For the text-containing cell, return its midpoint in (X, Y) coordinate format. 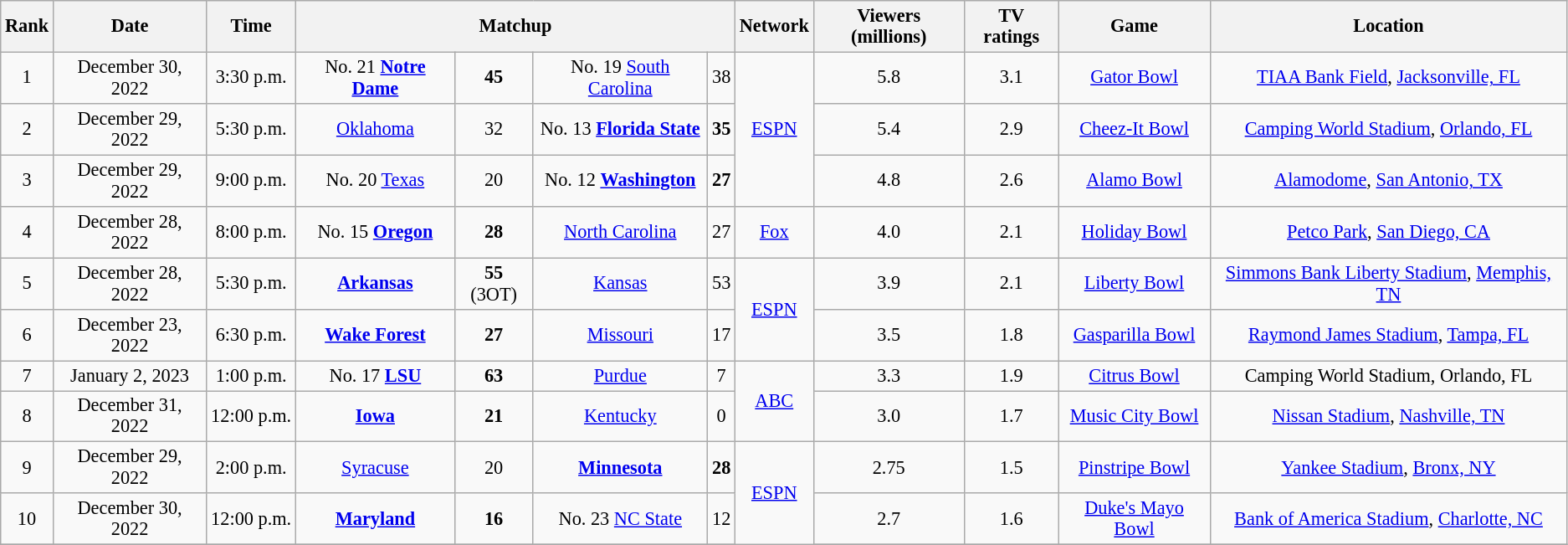
No. 20 Texas (375, 181)
53 (721, 283)
Fox (775, 231)
2.7 (889, 519)
Time (251, 27)
Kansas (621, 283)
1.5 (1011, 467)
55 (3OT) (494, 283)
Liberty Bowl (1135, 283)
No. 21 Notre Dame (375, 77)
Network (775, 27)
No. 23 NC State (621, 519)
No. 15 Oregon (375, 231)
January 2, 2023 (130, 375)
Cheez-It Bowl (1135, 129)
Matchup (515, 27)
Rank (27, 27)
December 23, 2022 (130, 335)
63 (494, 375)
16 (494, 519)
Holiday Bowl (1135, 231)
No. 12 Washington (621, 181)
Music City Bowl (1135, 415)
1 (27, 77)
Bank of America Stadium, Charlotte, NC (1389, 519)
No. 17 LSU (375, 375)
Kentucky (621, 415)
3.3 (889, 375)
Alamo Bowl (1135, 181)
Alamodome, San Antonio, TX (1389, 181)
North Carolina (621, 231)
32 (494, 129)
Yankee Stadium, Bronx, NY (1389, 467)
9:00 p.m. (251, 181)
2.9 (1011, 129)
1:00 p.m. (251, 375)
1.9 (1011, 375)
Gasparilla Bowl (1135, 335)
1.7 (1011, 415)
4.0 (889, 231)
Citrus Bowl (1135, 375)
Maryland (375, 519)
45 (494, 77)
Simmons Bank Liberty Stadium, Memphis, TN (1389, 283)
12 (721, 519)
No. 19 South Carolina (621, 77)
38 (721, 77)
1.8 (1011, 335)
ABC (775, 400)
1.6 (1011, 519)
3:30 p.m. (251, 77)
4.8 (889, 181)
Arkansas (375, 283)
5 (27, 283)
Purdue (621, 375)
TIAA Bank Field, Jacksonville, FL (1389, 77)
3 (27, 181)
2 (27, 129)
Pinstripe Bowl (1135, 467)
Location (1389, 27)
Wake Forest (375, 335)
Nissan Stadium, Nashville, TN (1389, 415)
2.6 (1011, 181)
Game (1135, 27)
Oklahoma (375, 129)
3.0 (889, 415)
8 (27, 415)
December 31, 2022 (130, 415)
No. 13 Florida State (621, 129)
Missouri (621, 335)
35 (721, 129)
6:30 p.m. (251, 335)
Iowa (375, 415)
3.9 (889, 283)
TV ratings (1011, 27)
2:00 p.m. (251, 467)
Gator Bowl (1135, 77)
9 (27, 467)
2.75 (889, 467)
21 (494, 415)
4 (27, 231)
Minnesota (621, 467)
0 (721, 415)
3.5 (889, 335)
5.8 (889, 77)
8:00 p.m. (251, 231)
Syracuse (375, 467)
17 (721, 335)
Date (130, 27)
Viewers (millions) (889, 27)
6 (27, 335)
3.1 (1011, 77)
Duke's Mayo Bowl (1135, 519)
5.4 (889, 129)
Petco Park, San Diego, CA (1389, 231)
10 (27, 519)
Raymond James Stadium, Tampa, FL (1389, 335)
